Pinpoint the cell where the given text exists, returning its (X, Y) midpoint coordinate. 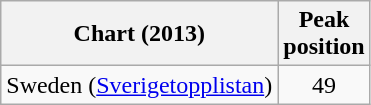
Chart (2013) (140, 34)
Sweden (Sverigetopplistan) (140, 85)
49 (324, 85)
Peakposition (324, 34)
